Output the [x, y] coordinate of the center of the cell containing the given text.  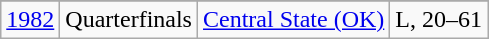
1982 [30, 20]
L, 20–61 [439, 20]
Central State (OK) [293, 20]
Quarterfinals [129, 20]
